Extract the [x, y] coordinate from the center of the cell holding the provided text.  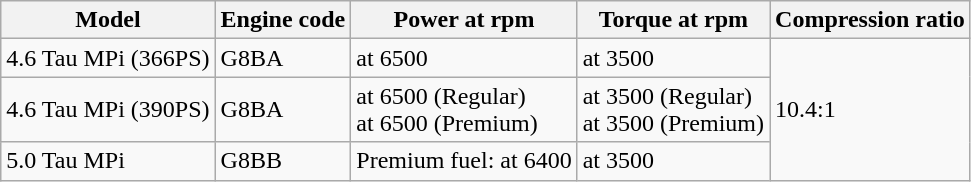
Torque at rpm [673, 20]
10.4:1 [870, 110]
Compression ratio [870, 20]
Power at rpm [464, 20]
G8BB [283, 161]
5.0 Tau MPi [108, 161]
Model [108, 20]
Engine code [283, 20]
at 6500 [464, 58]
4.6 Tau MPi (366PS) [108, 58]
4.6 Tau MPi (390PS) [108, 110]
at 3500 (Regular) at 3500 (Premium) [673, 110]
at 6500 (Regular) at 6500 (Premium) [464, 110]
Premium fuel: at 6400 [464, 161]
